Scan for the cell matching the given text and deliver its [X, Y] coordinate at center. 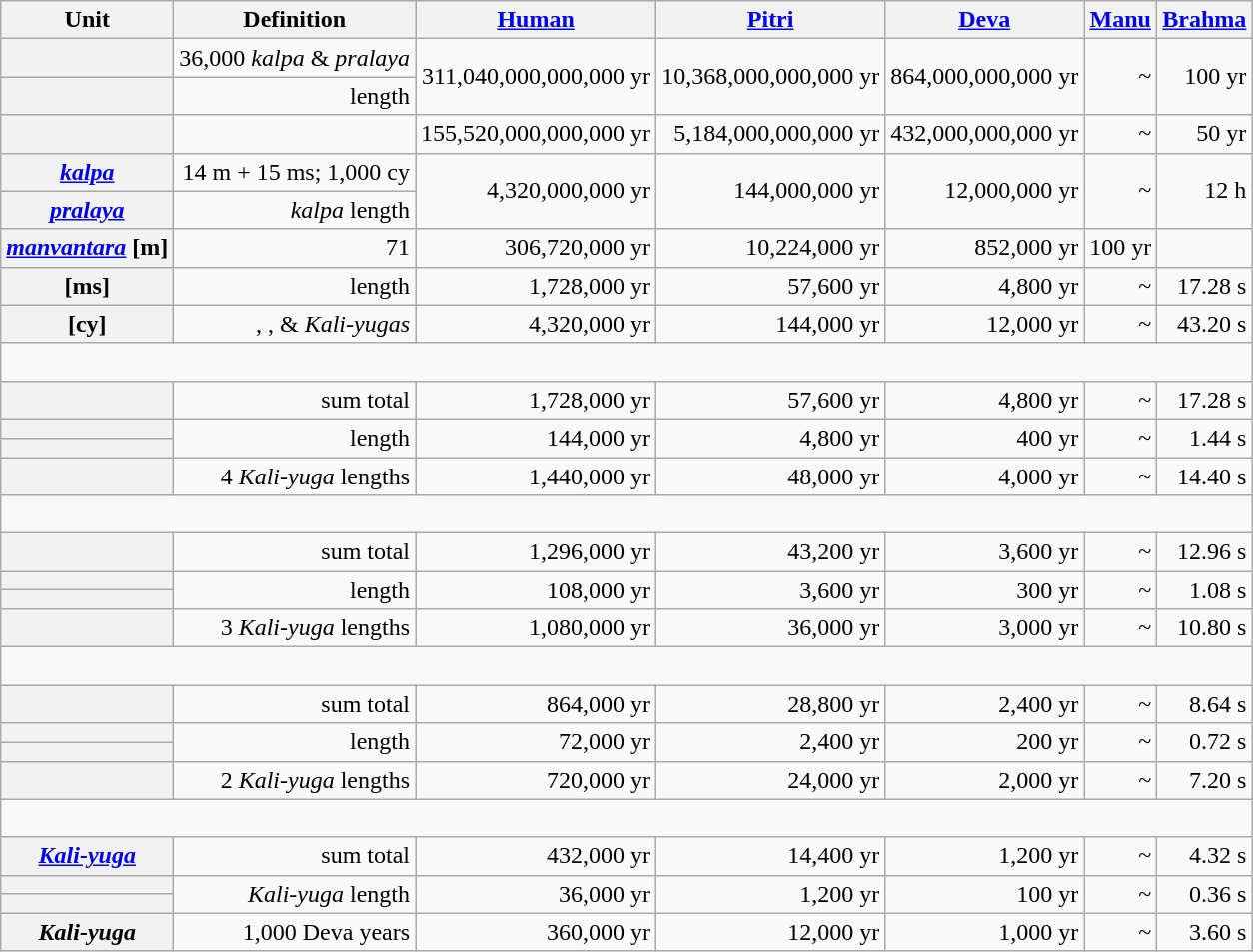
Kali-yuga length [295, 894]
Definition [295, 20]
72,000 yr [536, 742]
1,000 Deva years [295, 932]
8.64 s [1205, 704]
4 Kali-yuga lengths [295, 476]
306,720,000 yr [536, 248]
[cy] [88, 324]
3.60 s [1205, 932]
1,080,000 yr [536, 628]
852,000 yr [985, 248]
Manu [1121, 20]
155,520,000,000,000 yr [536, 134]
, , & Kali-yugas [295, 324]
12,000,000 yr [985, 191]
12 h [1205, 191]
[ms] [88, 286]
4,320,000,000 yr [536, 191]
200 yr [985, 742]
28,800 yr [771, 704]
Deva [985, 20]
311,040,000,000,000 yr [536, 77]
4.32 s [1205, 856]
2 Kali-yuga lengths [295, 780]
Unit [88, 20]
1.44 s [1205, 438]
7.20 s [1205, 780]
400 yr [985, 438]
kalpa length [295, 210]
14.40 s [1205, 476]
kalpa [88, 172]
360,000 yr [536, 932]
50 yr [1205, 134]
1.08 s [1205, 590]
manvantara [m] [88, 248]
1,440,000 yr [536, 476]
Human [536, 20]
864,000 yr [536, 704]
1,000 yr [985, 932]
24,000 yr [771, 780]
4,000 yr [985, 476]
43,200 yr [771, 552]
108,000 yr [536, 590]
Brahma [1205, 20]
864,000,000,000 yr [985, 77]
4,320,000 yr [536, 324]
48,000 yr [771, 476]
0.36 s [1205, 894]
0.72 s [1205, 742]
14 m + 15 ms; 1,000 cy [295, 172]
1,296,000 yr [536, 552]
5,184,000,000,000 yr [771, 134]
432,000,000,000 yr [985, 134]
2,000 yr [985, 780]
720,000 yr [536, 780]
432,000 yr [536, 856]
10.80 s [1205, 628]
Pitri [771, 20]
36,000 kalpa & pralaya [295, 58]
pralaya [88, 210]
43.20 s [1205, 324]
300 yr [985, 590]
14,400 yr [771, 856]
3 Kali-yuga lengths [295, 628]
3,000 yr [985, 628]
144,000,000 yr [771, 191]
10,224,000 yr [771, 248]
71 [295, 248]
12.96 s [1205, 552]
10,368,000,000,000 yr [771, 77]
